Extract the (x, y) coordinate from the center of the cell holding the provided text.  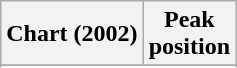
Chart (2002) (72, 34)
Peakposition (189, 34)
